Search for the cell housing the specified text and yield its [X, Y] center coordinate. 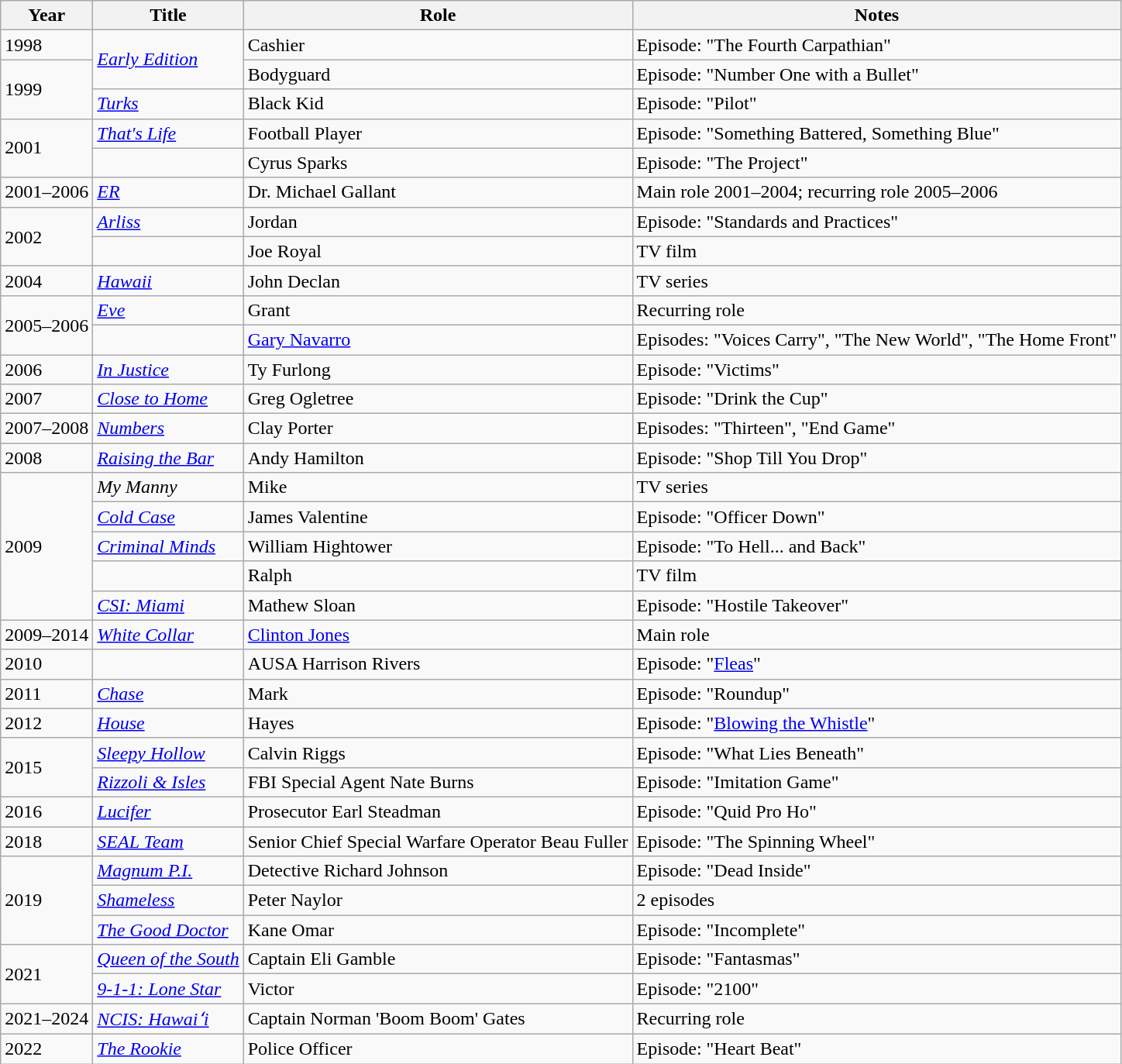
2001 [46, 148]
Main role [877, 635]
Clay Porter [438, 429]
Episode: "Fleas" [877, 664]
Police Officer [438, 1049]
Criminal Minds [168, 546]
SEAL Team [168, 841]
2022 [46, 1049]
Shameless [168, 900]
Grant [438, 310]
ER [168, 192]
Dr. Michael Gallant [438, 192]
Early Edition [168, 60]
Ralph [438, 576]
1999 [46, 89]
Episode: "Pilot" [877, 104]
2016 [46, 811]
Greg Ogletree [438, 399]
2009 [46, 546]
Eve [168, 310]
1998 [46, 45]
Jordan [438, 222]
Episode: "Blowing the Whistle" [877, 723]
Episodes: "Voices Carry", "The New World", "The Home Front" [877, 339]
2015 [46, 767]
Episode: "Number One with a Bullet" [877, 74]
Episode: "The Project" [877, 163]
Ty Furlong [438, 370]
Episode: "Something Battered, Something Blue" [877, 133]
2021 [46, 974]
White Collar [168, 635]
Mark [438, 694]
Senior Chief Special Warfare Operator Beau Fuller [438, 841]
Raising the Bar [168, 458]
Episode: "The Spinning Wheel" [877, 841]
Close to Home [168, 399]
Black Kid [438, 104]
Episode: "Drink the Cup" [877, 399]
Calvin Riggs [438, 752]
That's Life [168, 133]
Kane Omar [438, 930]
2012 [46, 723]
Captain Eli Gamble [438, 959]
2002 [46, 236]
NCIS: Hawaiʻi [168, 1019]
Title [168, 15]
Episode: "The Fourth Carpathian" [877, 45]
2001–2006 [46, 192]
Victor [438, 989]
House [168, 723]
Joe Royal [438, 251]
Episode: "Shop Till You Drop" [877, 458]
Peter Naylor [438, 900]
2007 [46, 399]
Mathew Sloan [438, 605]
2 episodes [877, 900]
The Rookie [168, 1049]
Episode: "2100" [877, 989]
Clinton Jones [438, 635]
Cyrus Sparks [438, 163]
James Valentine [438, 517]
Episode: "Incomplete" [877, 930]
2018 [46, 841]
Mike [438, 487]
AUSA Harrison Rivers [438, 664]
Episode: "Imitation Game" [877, 782]
2010 [46, 664]
2006 [46, 370]
2005–2006 [46, 325]
Queen of the South [168, 959]
2004 [46, 281]
Andy Hamilton [438, 458]
9-1-1: Lone Star [168, 989]
Episode: "Roundup" [877, 694]
Arliss [168, 222]
Football Player [438, 133]
Cashier [438, 45]
Episode: "Officer Down" [877, 517]
Episode: "What Lies Beneath" [877, 752]
The Good Doctor [168, 930]
Hawaii [168, 281]
Numbers [168, 429]
In Justice [168, 370]
Chase [168, 694]
Bodyguard [438, 74]
CSI: Miami [168, 605]
Episode: "Victims" [877, 370]
2021–2024 [46, 1019]
Notes [877, 15]
William Hightower [438, 546]
2009–2014 [46, 635]
2007–2008 [46, 429]
Episode: "Standards and Practices" [877, 222]
John Declan [438, 281]
2019 [46, 900]
2011 [46, 694]
Cold Case [168, 517]
Episode: "Dead Inside" [877, 871]
Prosecutor Earl Steadman [438, 811]
My Manny [168, 487]
Role [438, 15]
Episode: "Fantasmas" [877, 959]
Rizzoli & Isles [168, 782]
Main role 2001–2004; recurring role 2005–2006 [877, 192]
Detective Richard Johnson [438, 871]
Episode: "Quid Pro Ho" [877, 811]
Episodes: "Thirteen", "End Game" [877, 429]
Turks [168, 104]
Gary Navarro [438, 339]
Hayes [438, 723]
Episode: "Hostile Takeover" [877, 605]
Captain Norman 'Boom Boom' Gates [438, 1019]
Sleepy Hollow [168, 752]
Magnum P.I. [168, 871]
Episode: "To Hell... and Back" [877, 546]
Year [46, 15]
FBI Special Agent Nate Burns [438, 782]
2008 [46, 458]
Episode: "Heart Beat" [877, 1049]
Lucifer [168, 811]
